Find where the given text appears and provide that cell's center as [X, Y] coordinate. 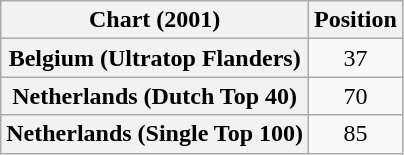
37 [356, 58]
Position [356, 20]
Chart (2001) [155, 20]
Netherlands (Dutch Top 40) [155, 96]
Netherlands (Single Top 100) [155, 134]
85 [356, 134]
Belgium (Ultratop Flanders) [155, 58]
70 [356, 96]
